Pinpoint the cell where the given text exists, returning its [X, Y] midpoint coordinate. 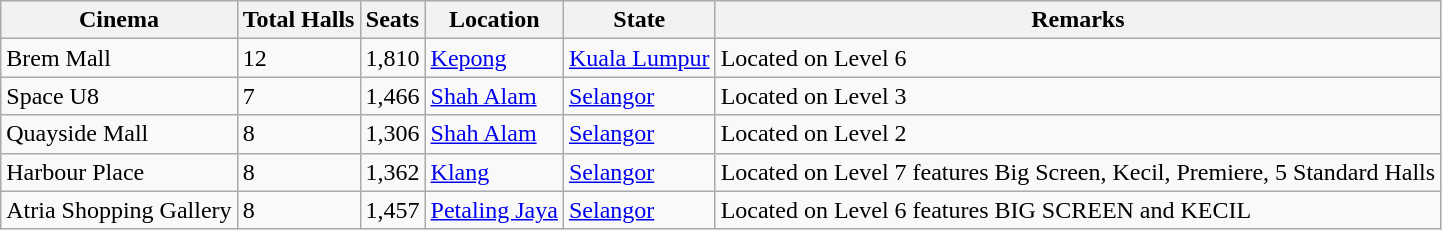
Quayside Mall [119, 134]
Klang [494, 172]
1,466 [392, 96]
1,306 [392, 134]
Seats [392, 20]
Harbour Place [119, 172]
Atria Shopping Gallery [119, 210]
Kepong [494, 58]
Petaling Jaya [494, 210]
Brem Mall [119, 58]
1,457 [392, 210]
Located on Level 2 [1078, 134]
Space U8 [119, 96]
Located on Level 6 features BIG SCREEN and KECIL [1078, 210]
Located on Level 7 features Big Screen, Kecil, Premiere, 5 Standard Halls [1078, 172]
1,362 [392, 172]
7 [298, 96]
Kuala Lumpur [639, 58]
State [639, 20]
Cinema [119, 20]
Total Halls [298, 20]
Location [494, 20]
Located on Level 6 [1078, 58]
Located on Level 3 [1078, 96]
Remarks [1078, 20]
12 [298, 58]
1,810 [392, 58]
